Detect which cell encompasses the target text, then output its [x, y] center coordinate. 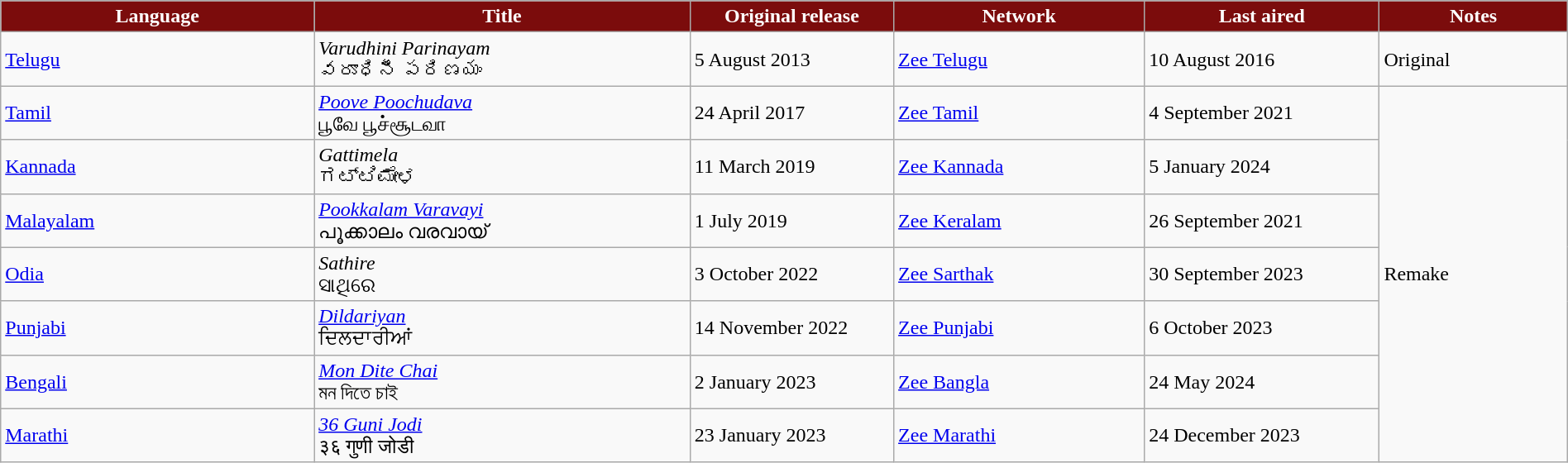
10 August 2016 [1262, 60]
2 January 2023 [791, 382]
5 January 2024 [1262, 167]
24 May 2024 [1262, 382]
Zee Keralam [1019, 220]
Zee Kannada [1019, 167]
Remake [1474, 274]
Dildariyan ਦਿਲਦਾਰੀਆਂ [503, 327]
6 October 2023 [1262, 327]
Telugu [157, 60]
Zee Sarthak [1019, 274]
Poove Poochudava பூவே பூச்சூடவா [503, 112]
11 March 2019 [791, 167]
Language [157, 17]
24 April 2017 [791, 112]
26 September 2021 [1262, 220]
Marathi [157, 435]
Tamil [157, 112]
Zee Tamil [1019, 112]
Malayalam [157, 220]
Original release [791, 17]
Varudhini Parinayam వరూధినీ పరిణయం [503, 60]
Kannada [157, 167]
3 October 2022 [791, 274]
Title [503, 17]
4 September 2021 [1262, 112]
Bengali [157, 382]
23 January 2023 [791, 435]
Pookkalam Varavayi പൂക്കാലം വരവായ് [503, 220]
Gattimela ಗಟ್ಟಿಮೇಳ [503, 167]
24 December 2023 [1262, 435]
30 September 2023 [1262, 274]
36 Guni Jodi ३६ गुणी जोडी [503, 435]
Odia [157, 274]
Original [1474, 60]
Last aired [1262, 17]
Zee Punjabi [1019, 327]
Punjabi [157, 327]
Sathire ସାଥିରେ [503, 274]
Zee Bangla [1019, 382]
Zee Telugu [1019, 60]
14 November 2022 [791, 327]
Notes [1474, 17]
1 July 2019 [791, 220]
Network [1019, 17]
Zee Marathi [1019, 435]
5 August 2013 [791, 60]
Mon Dite Chai মন দিতে চাই [503, 382]
